Provide the (x, y) coordinate of the cell's center where the given text is located.  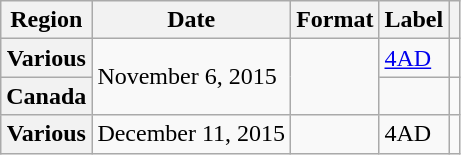
Label (414, 20)
Canada (46, 96)
Region (46, 20)
December 11, 2015 (192, 134)
Format (335, 20)
November 6, 2015 (192, 77)
Date (192, 20)
